Return the [X, Y] coordinate for the center point of the cell that contains the specified text.  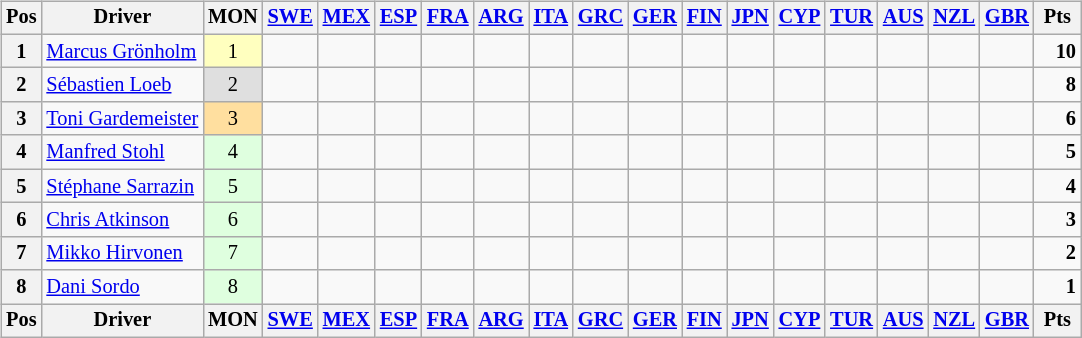
Marcus Grönholm [122, 51]
Sébastien Loeb [122, 85]
Manfred Stohl [122, 152]
Toni Gardemeister [122, 119]
Stéphane Sarrazin [122, 186]
10 [1058, 51]
Mikko Hirvonen [122, 253]
Chris Atkinson [122, 220]
Dani Sordo [122, 287]
